For the text-containing cell, return its midpoint in [X, Y] coordinate format. 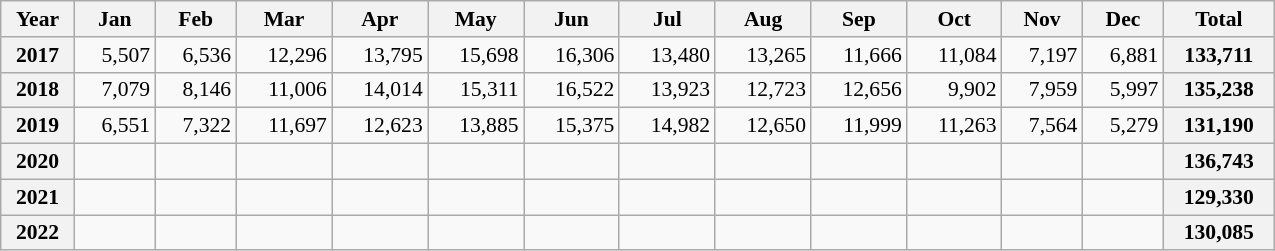
11,084 [954, 55]
14,982 [667, 126]
11,263 [954, 126]
2022 [38, 233]
133,711 [1218, 55]
Sep [859, 19]
7,322 [196, 126]
12,623 [380, 126]
Mar [284, 19]
13,885 [476, 126]
12,723 [763, 90]
15,375 [572, 126]
11,697 [284, 126]
Oct [954, 19]
Apr [380, 19]
16,306 [572, 55]
13,265 [763, 55]
Nov [1042, 19]
6,551 [114, 126]
2020 [38, 162]
Dec [1122, 19]
5,997 [1122, 90]
13,923 [667, 90]
2017 [38, 55]
11,666 [859, 55]
Jul [667, 19]
16,522 [572, 90]
5,279 [1122, 126]
5,507 [114, 55]
Aug [763, 19]
9,902 [954, 90]
2019 [38, 126]
6,536 [196, 55]
12,650 [763, 126]
2018 [38, 90]
2021 [38, 197]
130,085 [1218, 233]
12,656 [859, 90]
7,079 [114, 90]
11,999 [859, 126]
May [476, 19]
7,959 [1042, 90]
14,014 [380, 90]
129,330 [1218, 197]
Jan [114, 19]
131,190 [1218, 126]
Total [1218, 19]
13,795 [380, 55]
11,006 [284, 90]
6,881 [1122, 55]
Year [38, 19]
7,564 [1042, 126]
Jun [572, 19]
12,296 [284, 55]
135,238 [1218, 90]
15,698 [476, 55]
136,743 [1218, 162]
Feb [196, 19]
13,480 [667, 55]
8,146 [196, 90]
15,311 [476, 90]
7,197 [1042, 55]
